Search for the cell housing the specified text and yield its [X, Y] center coordinate. 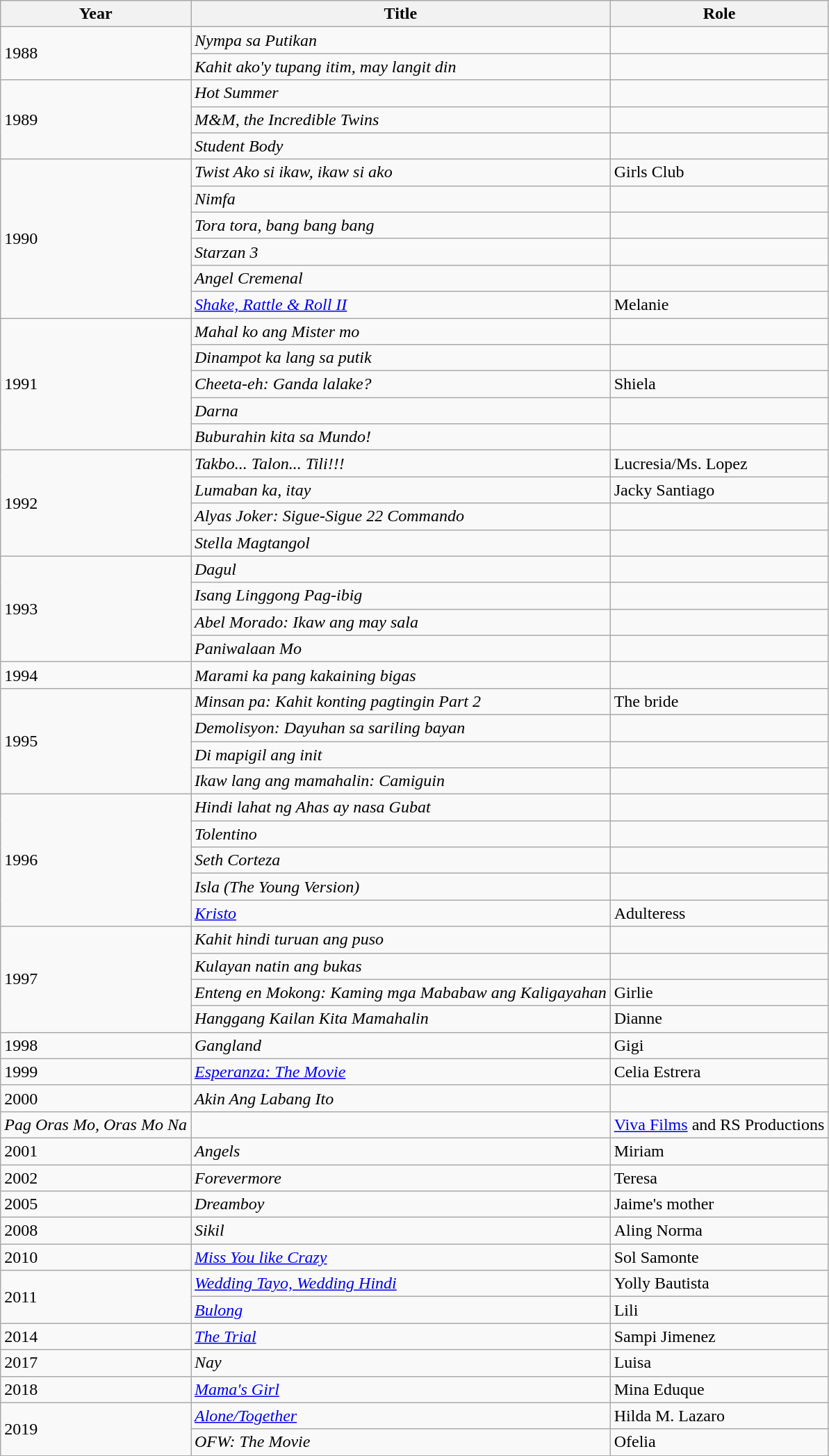
Hilda M. Lazaro [719, 1416]
Sol Samonte [719, 1257]
Nympa sa Putikan [400, 40]
The Trial [400, 1336]
Tolentino [400, 834]
Twist Ako si ikaw, ikaw si ako [400, 172]
Di mapigil ang init [400, 754]
Buburahin kita sa Mundo! [400, 437]
Hot Summer [400, 93]
Jacky Santiago [719, 490]
Dreamboy [400, 1204]
Dianne [719, 1019]
Darna [400, 411]
2000 [96, 1098]
Mama's Girl [400, 1389]
2008 [96, 1231]
Alyas Joker: Sigue-Sigue 22 Commando [400, 516]
Melanie [719, 304]
1990 [96, 238]
1997 [96, 979]
Angel Cremenal [400, 278]
1995 [96, 741]
Miriam [719, 1151]
Shake, Rattle & Roll II [400, 304]
2005 [96, 1204]
Paniwalaan Mo [400, 648]
Viva Films and RS Productions [719, 1124]
Adulteress [719, 913]
The bride [719, 701]
2010 [96, 1257]
Wedding Tayo, Wedding Hindi [400, 1284]
Alone/Together [400, 1416]
Forevermore [400, 1178]
Gigi [719, 1045]
Mahal ko ang Mister mo [400, 332]
Akin Ang Labang Ito [400, 1098]
Bulong [400, 1310]
2011 [96, 1297]
OFW: The Movie [400, 1442]
Marami ka pang kakaining bigas [400, 675]
Dinampot ka lang sa putik [400, 358]
Miss You like Crazy [400, 1257]
Starzan 3 [400, 252]
Tora tora, bang bang bang [400, 225]
1991 [96, 384]
Kulayan natin ang bukas [400, 966]
2002 [96, 1178]
M&M, the Incredible Twins [400, 120]
Cheeta-eh: Ganda lalake? [400, 384]
Takbo... Talon... Tili!!! [400, 464]
Student Body [400, 146]
Stella Magtangol [400, 543]
2017 [96, 1363]
Nay [400, 1363]
Girls Club [719, 172]
Lumaban ka, itay [400, 490]
Hanggang Kailan Kita Mamahalin [400, 1019]
2014 [96, 1336]
Pag Oras Mo, Oras Mo Na [96, 1124]
Seth Corteza [400, 860]
Teresa [719, 1178]
1988 [96, 54]
Shiela [719, 384]
1998 [96, 1045]
Isla (The Young Version) [400, 887]
Celia Estrera [719, 1072]
Role [719, 14]
Kristo [400, 913]
Kahit hindi turuan ang puso [400, 940]
Title [400, 14]
Yolly Bautista [719, 1284]
1989 [96, 120]
Jaime's mother [719, 1204]
2019 [96, 1429]
Girlie [719, 992]
2001 [96, 1151]
Ofelia [719, 1442]
Enteng en Mokong: Kaming mga Mababaw ang Kaligayahan [400, 992]
Angels [400, 1151]
1994 [96, 675]
Demolisyon: Dayuhan sa sariling bayan [400, 728]
2018 [96, 1389]
Kahit ako'y tupang itim, may langit din [400, 67]
1999 [96, 1072]
Dagul [400, 569]
Esperanza: The Movie [400, 1072]
Mina Eduque [719, 1389]
Abel Morado: Ikaw ang may sala [400, 622]
Sampi Jimenez [719, 1336]
Lucresia/Ms. Lopez [719, 464]
1996 [96, 860]
Nimfa [400, 199]
Luisa [719, 1363]
Hindi lahat ng Ahas ay nasa Gubat [400, 808]
1993 [96, 609]
Aling Norma [719, 1231]
Lili [719, 1310]
Gangland [400, 1045]
Ikaw lang ang mamahalin: Camiguin [400, 781]
1992 [96, 503]
Minsan pa: Kahit konting pagtingin Part 2 [400, 701]
Year [96, 14]
Sikil [400, 1231]
Isang Linggong Pag-ibig [400, 596]
